Provide the (X, Y) coordinate of the cell's center where the given text is located.  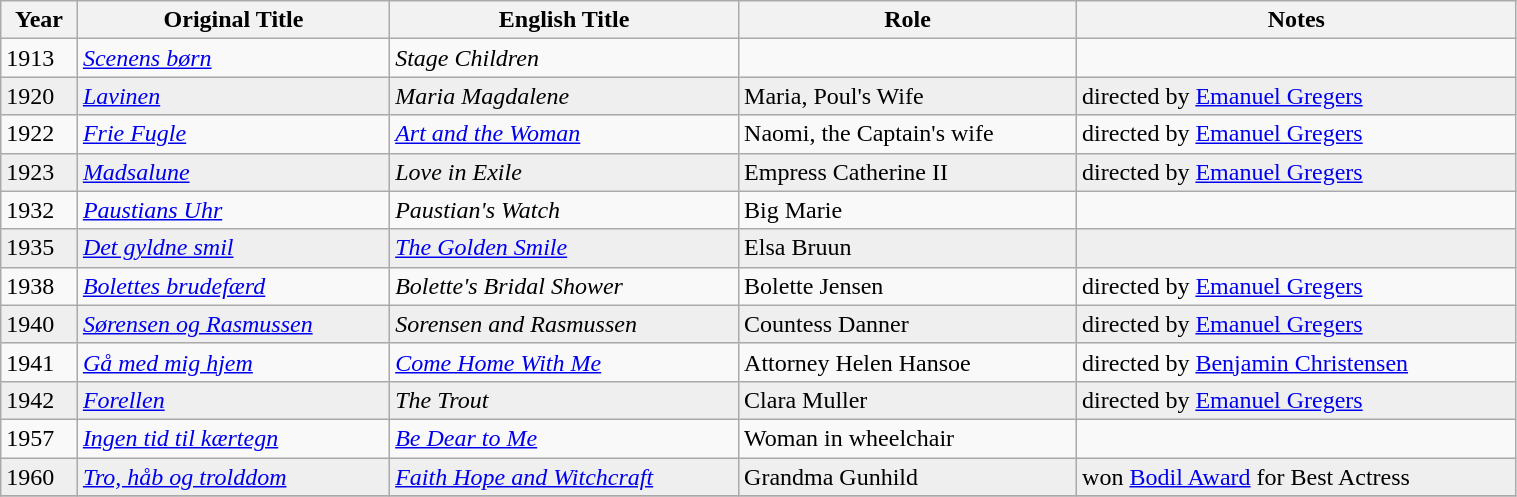
Maria Magdalene (564, 96)
Woman in wheelchair (908, 438)
English Title (564, 20)
Empress Catherine II (908, 172)
1913 (40, 58)
Det gyldne smil (233, 248)
Big Marie (908, 210)
1960 (40, 477)
Tro, håb og trolddom (233, 477)
Sørensen og Rasmussen (233, 324)
Sorensen and Rasmussen (564, 324)
Madsalune (233, 172)
Bolette Jensen (908, 286)
won Bodil Award for Best Actress (1296, 477)
Naomi, the Captain's wife (908, 134)
1922 (40, 134)
1932 (40, 210)
Be Dear to Me (564, 438)
1935 (40, 248)
Elsa Bruun (908, 248)
Stage Children (564, 58)
directed by Benjamin Christensen (1296, 362)
Countess Danner (908, 324)
1920 (40, 96)
Love in Exile (564, 172)
The Golden Smile (564, 248)
Clara Muller (908, 400)
Bolettes brudefærd (233, 286)
Paustians Uhr (233, 210)
Come Home With Me (564, 362)
Lavinen (233, 96)
Gå med mig hjem (233, 362)
1938 (40, 286)
Paustian's Watch (564, 210)
The Trout (564, 400)
Forellen (233, 400)
Year (40, 20)
Scenens børn (233, 58)
1941 (40, 362)
1940 (40, 324)
Faith Hope and Witchcraft (564, 477)
1923 (40, 172)
Grandma Gunhild (908, 477)
Maria, Poul's Wife (908, 96)
Bolette's Bridal Shower (564, 286)
Ingen tid til kærtegn (233, 438)
Role (908, 20)
1942 (40, 400)
Art and the Woman (564, 134)
Attorney Helen Hansoe (908, 362)
Frie Fugle (233, 134)
Original Title (233, 20)
Notes (1296, 20)
1957 (40, 438)
